Provide the [X, Y] coordinate of the cell's center where the given text is located.  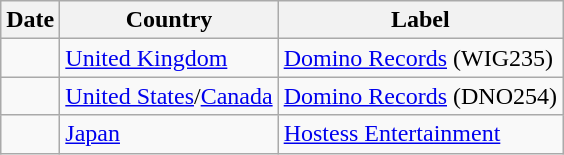
Domino Records (WIG235) [420, 58]
Date [30, 20]
United States/Canada [169, 96]
Japan [169, 134]
Country [169, 20]
Domino Records (DNO254) [420, 96]
United Kingdom [169, 58]
Label [420, 20]
Hostess Entertainment [420, 134]
